Provide the (X, Y) coordinate of the cell's center where the given text is located.  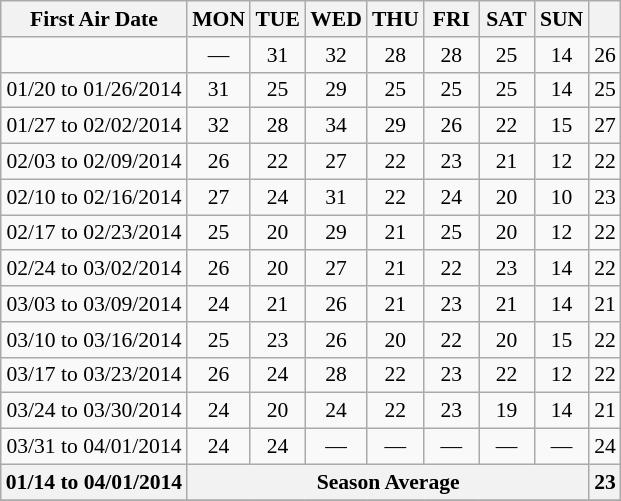
02/17 to 02/23/2014 (94, 233)
SAT (506, 19)
03/10 to 03/16/2014 (94, 340)
FRI (452, 19)
WED (336, 19)
02/24 to 03/02/2014 (94, 269)
02/03 to 02/09/2014 (94, 162)
03/17 to 03/23/2014 (94, 375)
01/20 to 01/26/2014 (94, 90)
03/24 to 03/30/2014 (94, 411)
02/10 to 02/16/2014 (94, 197)
TUE (278, 19)
03/31 to 04/01/2014 (94, 447)
01/27 to 02/02/2014 (94, 126)
03/03 to 03/09/2014 (94, 304)
THU (396, 19)
10 (562, 197)
First Air Date (94, 19)
19 (506, 411)
Season Average (388, 482)
34 (336, 126)
MON (218, 19)
01/14 to 04/01/2014 (94, 482)
SUN (562, 19)
